Return (x, y) of the center of cell containing provided text 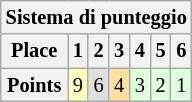
Points (34, 85)
Sistema di punteggio (96, 17)
Place (34, 51)
9 (78, 85)
5 (160, 51)
